From the cell containing the given text, extract its center point as (X, Y) coordinate. 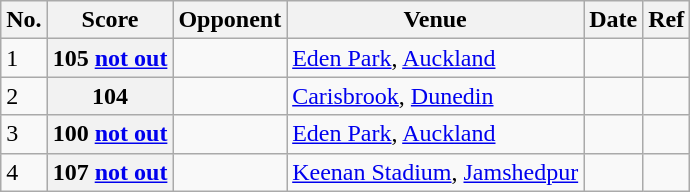
Keenan Stadium, Jamshedpur (436, 172)
Carisbrook, Dunedin (436, 96)
3 (24, 134)
107 not out (110, 172)
No. (24, 20)
Date (614, 20)
100 not out (110, 134)
Venue (436, 20)
104 (110, 96)
Ref (666, 20)
2 (24, 96)
Score (110, 20)
Opponent (230, 20)
1 (24, 58)
4 (24, 172)
105 not out (110, 58)
